Return (X, Y) of the center of cell containing provided text 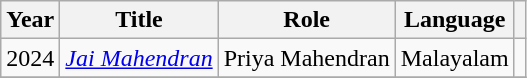
Priya Mahendran (306, 58)
Jai Mahendran (139, 58)
Year (30, 20)
Malayalam (454, 58)
Title (139, 20)
Role (306, 20)
2024 (30, 58)
Language (454, 20)
